Provide the [x, y] coordinate of the cell's center where the given text is located.  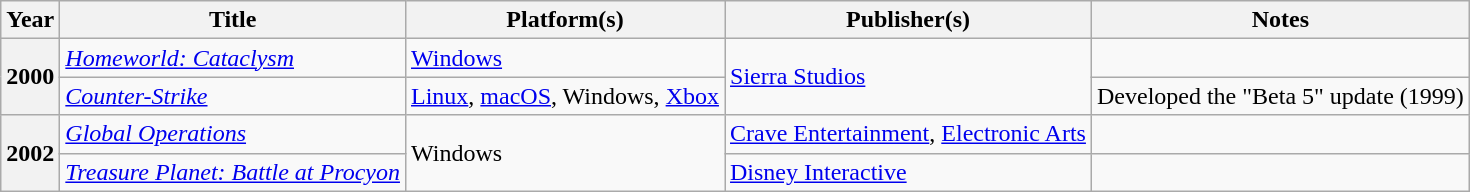
Notes [1280, 20]
Homeworld: Cataclysm [233, 58]
Title [233, 20]
Linux, macOS, Windows, Xbox [564, 96]
2000 [30, 77]
Developed the "Beta 5" update (1999) [1280, 96]
2002 [30, 153]
Publisher(s) [908, 20]
Global Operations [233, 134]
Platform(s) [564, 20]
Year [30, 20]
Counter-Strike [233, 96]
Crave Entertainment, Electronic Arts [908, 134]
Sierra Studios [908, 77]
Disney Interactive [908, 172]
Treasure Planet: Battle at Procyon [233, 172]
